Return the [X, Y] coordinate for the center point of the cell that contains the specified text.  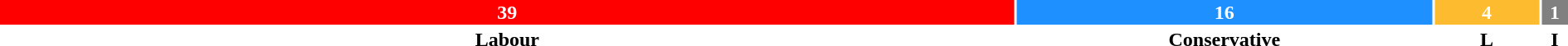
1 [1555, 12]
4 [1487, 12]
39 [508, 12]
16 [1225, 12]
